Return the (X, Y) coordinate for the center point of the cell that contains the specified text.  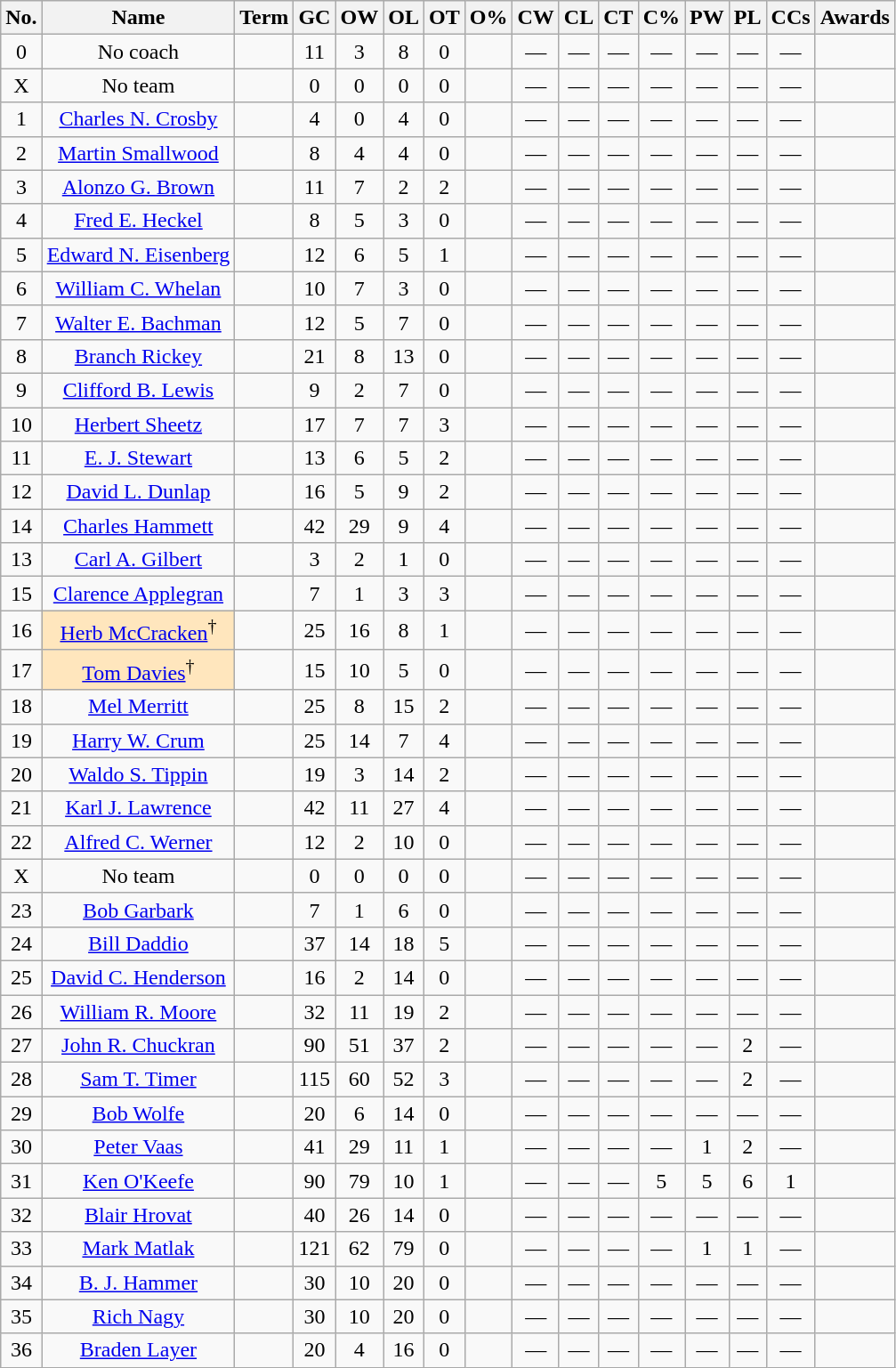
35 (21, 1316)
Waldo S. Tippin (139, 774)
Ken O'Keefe (139, 1181)
John R. Chuckran (139, 1046)
23 (21, 910)
Mark Matlak (139, 1249)
Bob Wolfe (139, 1113)
52 (404, 1080)
Sam T. Timer (139, 1080)
CT (618, 18)
Awards (854, 18)
Bill Daddio (139, 943)
Mel Merritt (139, 707)
41 (315, 1147)
36 (21, 1350)
E. J. Stewart (139, 458)
CCs (790, 18)
Rich Nagy (139, 1316)
PL (747, 18)
C% (661, 18)
Edward N. Eisenberg (139, 255)
No. (21, 18)
Name (139, 18)
O% (488, 18)
Peter Vaas (139, 1147)
William R. Moore (139, 1012)
51 (359, 1046)
Walter E. Bachman (139, 322)
Alfred C. Werner (139, 842)
Harry W. Crum (139, 741)
62 (359, 1249)
Carl A. Gilbert (139, 560)
CW (536, 18)
No coach (139, 52)
115 (315, 1080)
Fred E. Heckel (139, 221)
Herbert Sheetz (139, 425)
OL (404, 18)
Braden Layer (139, 1350)
Martin Smallwood (139, 153)
PW (707, 18)
GC (315, 18)
Alonzo G. Brown (139, 187)
William C. Whelan (139, 288)
Karl J. Lawrence (139, 808)
Blair Hrovat (139, 1215)
Tom Davies† (139, 669)
Charles N. Crosby (139, 119)
B. J. Hammer (139, 1283)
Clarence Applegran (139, 594)
Charles Hammett (139, 526)
121 (315, 1249)
Bob Garbark (139, 910)
Herb McCracken† (139, 630)
Term (264, 18)
David C. Henderson (139, 977)
OW (359, 18)
OT (444, 18)
David L. Dunlap (139, 492)
Clifford B. Lewis (139, 390)
33 (21, 1249)
24 (21, 943)
31 (21, 1181)
28 (21, 1080)
Branch Rickey (139, 356)
CL (578, 18)
40 (315, 1215)
22 (21, 842)
60 (359, 1080)
34 (21, 1283)
